Return [X, Y] of the center of cell containing provided text 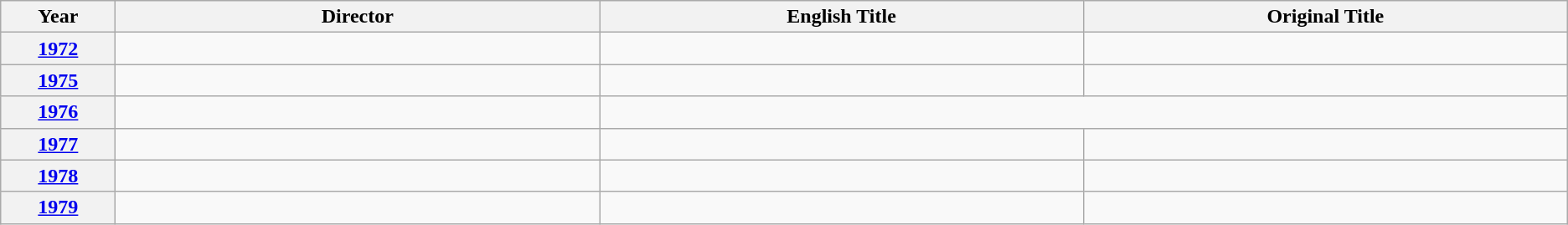
1979 [59, 207]
1978 [59, 176]
1977 [59, 144]
Director [358, 17]
1975 [59, 80]
Original Title [1325, 17]
English Title [842, 17]
Year [59, 17]
1972 [59, 49]
1976 [59, 112]
